Return (X, Y) of the center of cell containing provided text 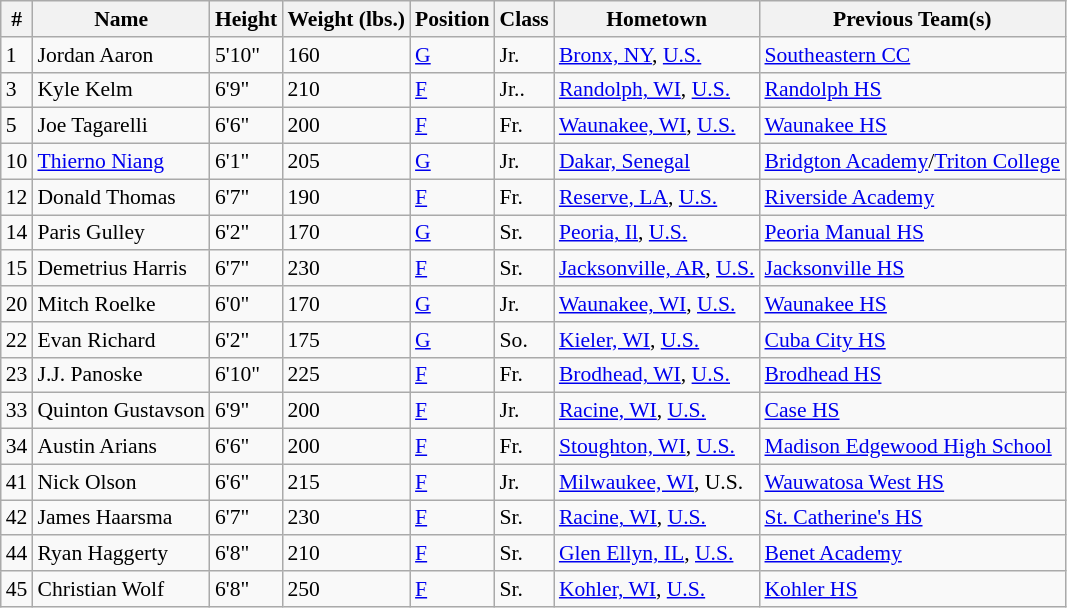
James Haarsma (120, 518)
15 (17, 269)
Brodhead, WI, U.S. (657, 375)
45 (17, 589)
Randolph HS (912, 90)
1 (17, 55)
10 (17, 162)
Madison Edgewood High School (912, 447)
14 (17, 233)
Bridgton Academy/Triton College (912, 162)
6'10" (246, 375)
6'1" (246, 162)
Christian Wolf (120, 589)
Reserve, LA, U.S. (657, 197)
Thierno Niang (120, 162)
5 (17, 126)
Donald Thomas (120, 197)
12 (17, 197)
Position (452, 19)
160 (346, 55)
5'10" (246, 55)
So. (524, 340)
Weight (lbs.) (346, 19)
# (17, 19)
205 (346, 162)
175 (346, 340)
Quinton Gustavson (120, 411)
225 (346, 375)
Dakar, Senegal (657, 162)
J.J. Panoske (120, 375)
41 (17, 482)
Stoughton, WI, U.S. (657, 447)
Evan Richard (120, 340)
42 (17, 518)
Mitch Roelke (120, 304)
St. Catherine's HS (912, 518)
Height (246, 19)
Jr.. (524, 90)
Ryan Haggerty (120, 554)
6'0" (246, 304)
Hometown (657, 19)
Nick Olson (120, 482)
33 (17, 411)
22 (17, 340)
23 (17, 375)
3 (17, 90)
Brodhead HS (912, 375)
Glen Ellyn, IL, U.S. (657, 554)
Peoria, Il, U.S. (657, 233)
34 (17, 447)
Benet Academy (912, 554)
Jacksonville HS (912, 269)
44 (17, 554)
Southeastern CC (912, 55)
Kohler, WI, U.S. (657, 589)
Riverside Academy (912, 197)
Kyle Kelm (120, 90)
215 (346, 482)
Jacksonville, AR, U.S. (657, 269)
Austin Arians (120, 447)
Kieler, WI, U.S. (657, 340)
Joe Tagarelli (120, 126)
Peoria Manual HS (912, 233)
Cuba City HS (912, 340)
Previous Team(s) (912, 19)
Demetrius Harris (120, 269)
190 (346, 197)
Wauwatosa West HS (912, 482)
Case HS (912, 411)
Class (524, 19)
Randolph, WI, U.S. (657, 90)
Milwaukee, WI, U.S. (657, 482)
250 (346, 589)
Kohler HS (912, 589)
Paris Gulley (120, 233)
20 (17, 304)
Name (120, 19)
Bronx, NY, U.S. (657, 55)
Jordan Aaron (120, 55)
